Output the [x, y] coordinate of the center of the cell containing the given text.  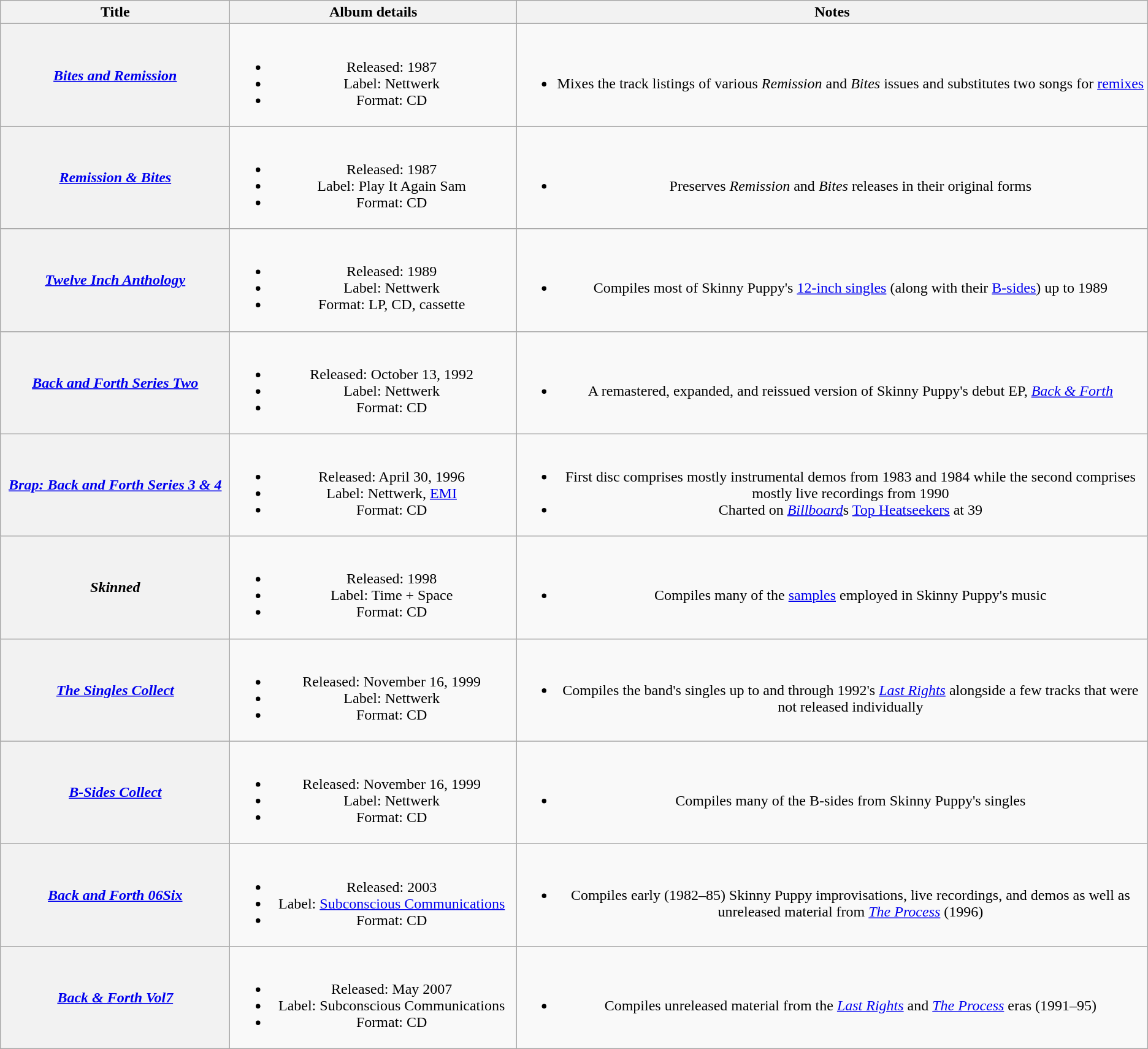
Back & Forth Vol7 [115, 997]
Mixes the track listings of various Remission and Bites issues and substitutes two songs for remixes [832, 75]
Preserves Remission and Bites releases in their original forms [832, 178]
Notes [832, 12]
Released: April 30, 1996Label: Nettwerk, EMIFormat: CD [373, 485]
Released: 1987Label: Play It Again SamFormat: CD [373, 178]
Released: 2003Label: Subconscious CommunicationsFormat: CD [373, 894]
Compiles most of Skinny Puppy's 12-inch singles (along with their B-sides) up to 1989 [832, 280]
A remastered, expanded, and reissued version of Skinny Puppy's debut EP, Back & Forth [832, 383]
B-Sides Collect [115, 793]
Compiles unreleased material from the Last Rights and The Process eras (1991–95) [832, 997]
Back and Forth 06Six [115, 894]
Released: October 13, 1992Label: NettwerkFormat: CD [373, 383]
The Singles Collect [115, 690]
Compiles many of the samples employed in Skinny Puppy's music [832, 588]
Released: May 2007Label: Subconscious CommunicationsFormat: CD [373, 997]
Compiles many of the B-sides from Skinny Puppy's singles [832, 793]
Compiles the band's singles up to and through 1992's Last Rights alongside a few tracks that were not released individually [832, 690]
Released: 1998Label: Time + SpaceFormat: CD [373, 588]
Title [115, 12]
Bites and Remission [115, 75]
Twelve Inch Anthology [115, 280]
Back and Forth Series Two [115, 383]
Remission & Bites [115, 178]
Compiles early (1982–85) Skinny Puppy improvisations, live recordings, and demos as well as unreleased material from The Process (1996) [832, 894]
Album details [373, 12]
Brap: Back and Forth Series 3 & 4 [115, 485]
Released: 1987Label: NettwerkFormat: CD [373, 75]
Skinned [115, 588]
Released: 1989Label: NettwerkFormat: LP, CD, cassette [373, 280]
